Detect which cell encompasses the target text, then output its (X, Y) center coordinate. 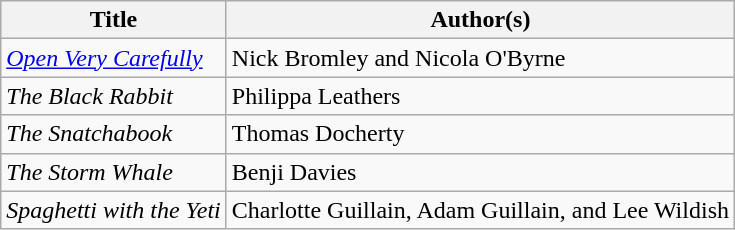
Author(s) (480, 20)
Nick Bromley and Nicola O'Byrne (480, 58)
The Snatchabook (114, 134)
The Storm Whale (114, 172)
Thomas Docherty (480, 134)
Title (114, 20)
Spaghetti with the Yeti (114, 210)
Open Very Carefully (114, 58)
Philippa Leathers (480, 96)
Charlotte Guillain, Adam Guillain, and Lee Wildish (480, 210)
Benji Davies (480, 172)
The Black Rabbit (114, 96)
